Output the (x, y) coordinate of the center of the cell containing the given text.  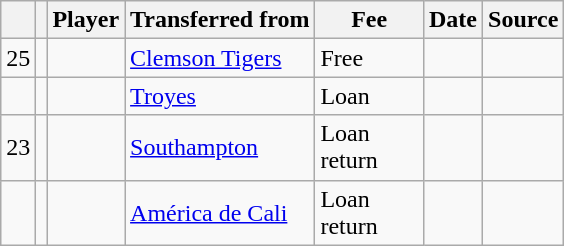
Date (452, 20)
Southampton (220, 148)
Loan (370, 96)
Clemson Tigers (220, 58)
Transferred from (220, 20)
Free (370, 58)
23 (18, 148)
Player (86, 20)
Fee (370, 20)
Troyes (220, 96)
América de Cali (220, 212)
Source (524, 20)
25 (18, 58)
